Locate the cell with the specified text and output its (x, y) center coordinate. 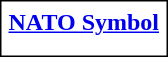
NATO Symbol (84, 22)
